Extract the [x, y] coordinate from the center of the cell holding the provided text.  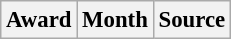
Award [39, 20]
Source [192, 20]
Month [115, 20]
